Output the [X, Y] coordinate of the center of the cell containing the given text.  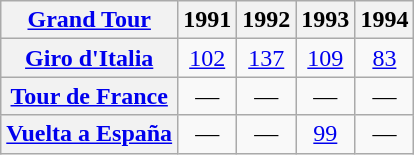
99 [326, 134]
Vuelta a España [90, 134]
1993 [326, 20]
Giro d'Italia [90, 58]
1994 [384, 20]
102 [208, 58]
Grand Tour [90, 20]
1991 [208, 20]
83 [384, 58]
1992 [266, 20]
137 [266, 58]
Tour de France [90, 96]
109 [326, 58]
